Capture the cell that displays the provided text and extract its (x, y) central coordinate. 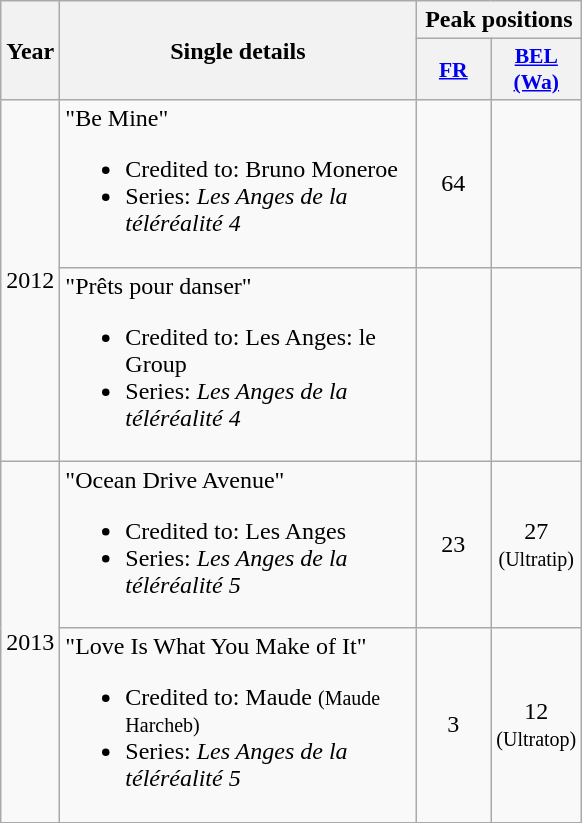
64 (454, 184)
Year (30, 50)
FR (454, 70)
27 (Ultratip) (536, 544)
BEL (Wa) (536, 70)
2013 (30, 642)
12 (Ultratop) (536, 725)
Peak positions (499, 20)
2012 (30, 280)
"Ocean Drive Avenue"Credited to: Les AngesSeries: Les Anges de la téléréalité 5 (238, 544)
"Be Mine"Credited to: Bruno MoneroeSeries: Les Anges de la téléréalité 4 (238, 184)
23 (454, 544)
Single details (238, 50)
"Prêts pour danser"Credited to: Les Anges: le GroupSeries: Les Anges de la téléréalité 4 (238, 364)
"Love Is What You Make of It"Credited to: Maude (Maude Harcheb)Series: Les Anges de la téléréalité 5 (238, 725)
3 (454, 725)
